Detect which cell encompasses the target text, then output its (X, Y) center coordinate. 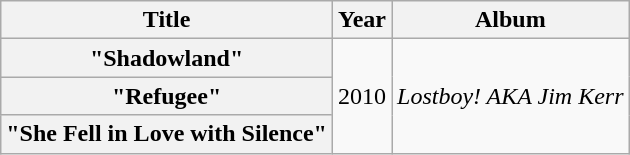
"Refugee" (167, 96)
Year (362, 20)
Title (167, 20)
"Shadowland" (167, 58)
"She Fell in Love with Silence" (167, 134)
Lostboy! AKA Jim Kerr (511, 96)
2010 (362, 96)
Album (511, 20)
